For the text-containing cell, return its midpoint in [X, Y] coordinate format. 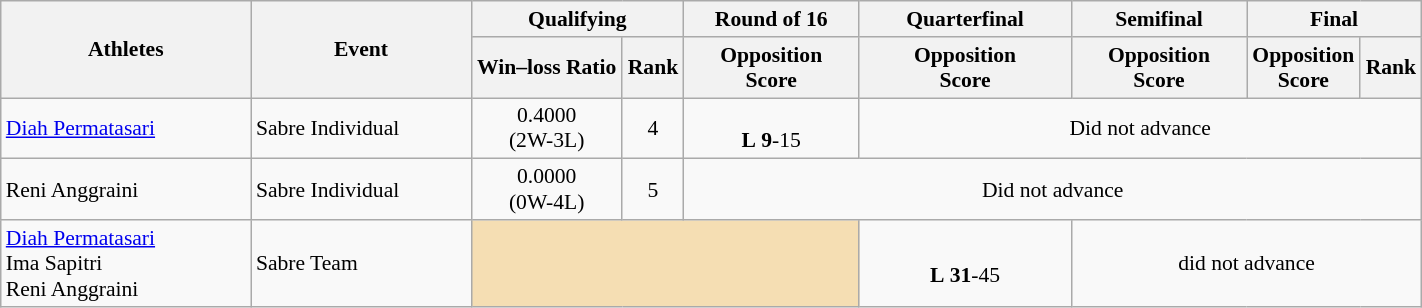
Round of 16 [772, 19]
Final [1334, 19]
did not advance [1246, 264]
Diah Permatasari [126, 128]
4 [652, 128]
Event [361, 50]
5 [652, 190]
Quarterfinal [966, 19]
L 9-15 [772, 128]
Athletes [126, 50]
Diah Permatasari Ima Sapitri Reni Anggraini [126, 264]
Reni Anggraini [126, 190]
0.0000 (0W-4L) [546, 190]
Win–loss Ratio [546, 68]
Qualifying [578, 19]
Semifinal [1158, 19]
L 31-45 [966, 264]
0.4000 (2W-3L) [546, 128]
Sabre Team [361, 264]
